Determine the [x, y] coordinate at the center of the cell enclosing the given text.  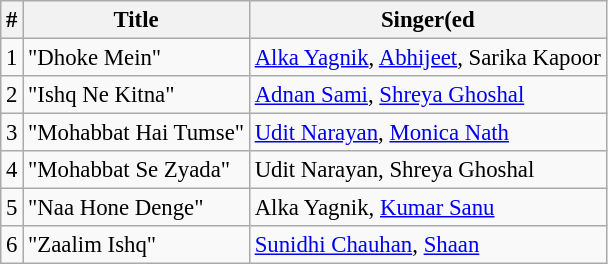
Alka Yagnik, Kumar Sanu [428, 208]
"Dhoke Mein" [136, 58]
4 [12, 170]
2 [12, 95]
5 [12, 208]
# [12, 20]
Udit Narayan, Shreya Ghoshal [428, 170]
Udit Narayan, Monica Nath [428, 133]
3 [12, 133]
"Mohabbat Se Zyada" [136, 170]
Singer(ed [428, 20]
Title [136, 20]
"Naa Hone Denge" [136, 208]
Adnan Sami, Shreya Ghoshal [428, 95]
1 [12, 58]
"Ishq Ne Kitna" [136, 95]
"Mohabbat Hai Tumse" [136, 133]
Alka Yagnik, Abhijeet, Sarika Kapoor [428, 58]
"Zaalim Ishq" [136, 245]
6 [12, 245]
Sunidhi Chauhan, Shaan [428, 245]
